Extract the (X, Y) coordinate from the center of the cell holding the provided text.  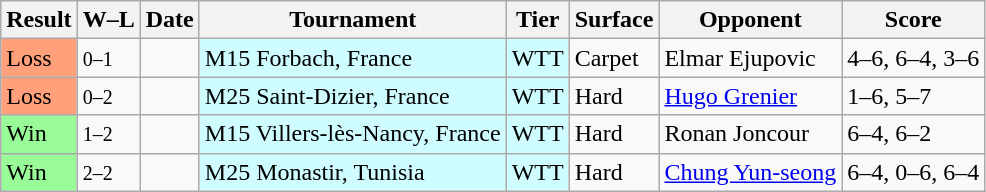
Result (39, 20)
1–2 (108, 134)
W–L (108, 20)
Tier (538, 20)
6–4, 6–2 (914, 134)
M25 Monastir, Tunisia (352, 172)
M15 Forbach, France (352, 58)
Carpet (614, 58)
0–1 (108, 58)
Score (914, 20)
M25 Saint-Dizier, France (352, 96)
Tournament (352, 20)
Date (170, 20)
Chung Yun-seong (750, 172)
Surface (614, 20)
M15 Villers-lès-Nancy, France (352, 134)
1–6, 5–7 (914, 96)
Hugo Grenier (750, 96)
Elmar Ejupovic (750, 58)
Opponent (750, 20)
4–6, 6–4, 3–6 (914, 58)
Ronan Joncour (750, 134)
6–4, 0–6, 6–4 (914, 172)
2–2 (108, 172)
0–2 (108, 96)
